Scan for the cell matching the given text and deliver its (x, y) coordinate at center. 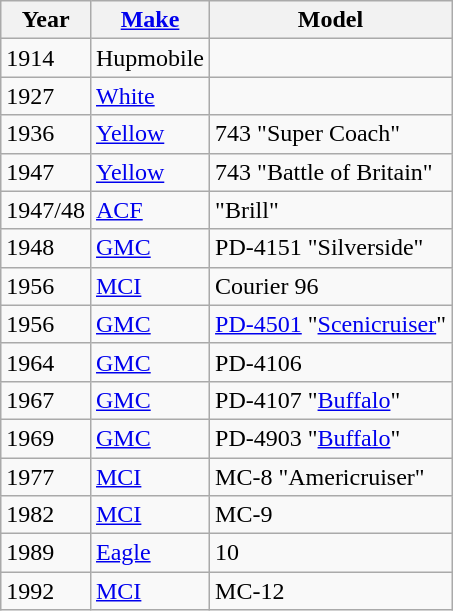
1992 (46, 591)
PD-4151 "Silverside" (331, 248)
1914 (46, 58)
1977 (46, 477)
"Brill" (331, 210)
1989 (46, 553)
MC-9 (331, 515)
MC-8 "Americruiser" (331, 477)
Eagle (150, 553)
1947/48 (46, 210)
Hupmobile (150, 58)
Courier 96 (331, 286)
Model (331, 20)
Make (150, 20)
PD-4106 (331, 362)
1948 (46, 248)
10 (331, 553)
1964 (46, 362)
Year (46, 20)
PD-4107 "Buffalo" (331, 400)
1982 (46, 515)
1927 (46, 96)
1967 (46, 400)
1947 (46, 172)
1969 (46, 438)
743 "Battle of Britain" (331, 172)
PD-4501 "Scenicruiser" (331, 324)
743 "Super Coach" (331, 134)
ACF (150, 210)
1936 (46, 134)
PD-4903 "Buffalo" (331, 438)
MC-12 (331, 591)
White (150, 96)
